Output the (X, Y) coordinate of the center of the cell containing the given text.  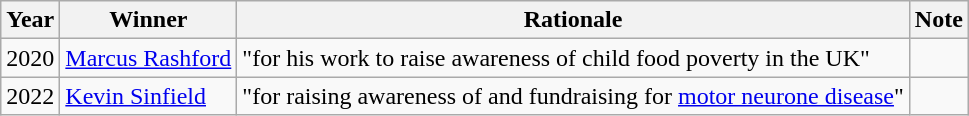
Winner (148, 20)
2020 (30, 58)
Note (938, 20)
Kevin Sinfield (148, 96)
Year (30, 20)
"for raising awareness of and fundraising for motor neurone disease" (573, 96)
2022 (30, 96)
Rationale (573, 20)
Marcus Rashford (148, 58)
"for his work to raise awareness of child food poverty in the UK" (573, 58)
